Locate the cell with the specified text and output its [X, Y] center coordinate. 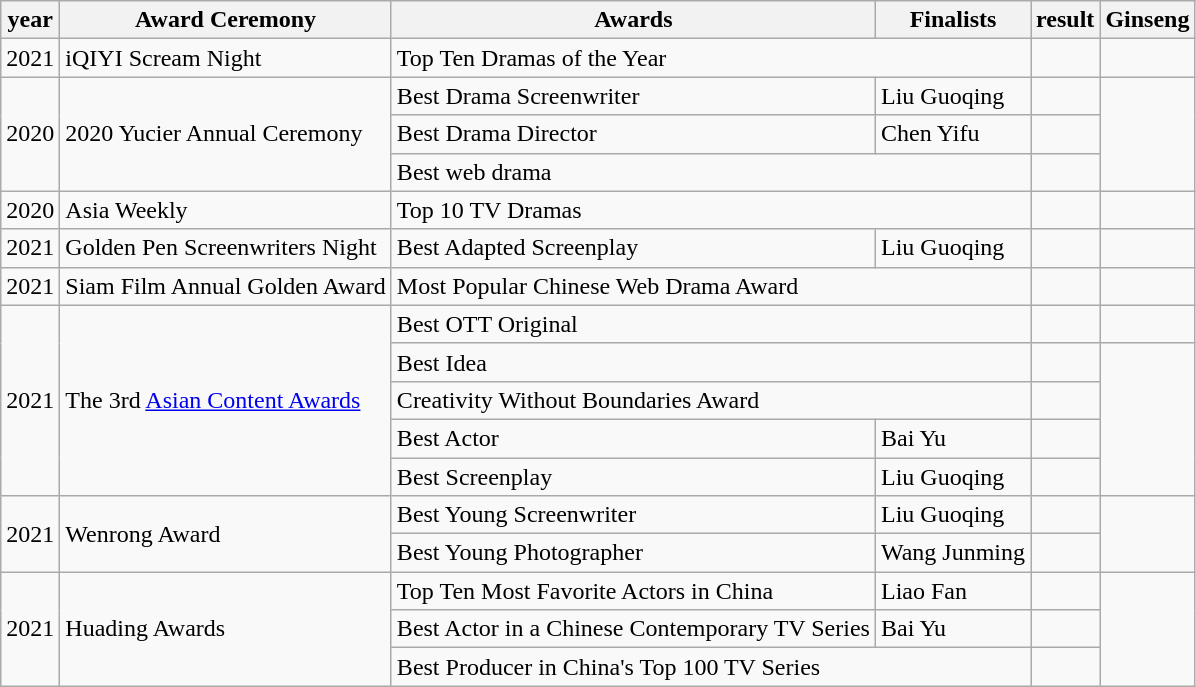
Chen Yifu [952, 134]
Best Actor in a Chinese Contemporary TV Series [633, 629]
Best Young Screenwriter [633, 515]
Liao Fan [952, 591]
The 3rd Asian Content Awards [226, 400]
Creativity Without Boundaries Award [710, 400]
Most Popular Chinese Web Drama Award [710, 286]
Finalists [952, 20]
2020 Yucier Annual Ceremony [226, 134]
Huading Awards [226, 629]
Best Adapted Screenplay [633, 248]
Siam Film Annual Golden Award [226, 286]
Best Screenplay [633, 477]
iQIYI Scream Night [226, 58]
Top 10 TV Dramas [710, 210]
Award Ceremony [226, 20]
Best Young Photographer [633, 553]
Best Drama Screenwriter [633, 96]
Top Ten Dramas of the Year [710, 58]
Best Idea [710, 362]
year [30, 20]
Best OTT Original [710, 324]
Awards [633, 20]
Top Ten Most Favorite Actors in China [633, 591]
Best Producer in China's Top 100 TV Series [710, 667]
Wenrong Award [226, 534]
result [1066, 20]
Best Actor [633, 438]
Best web drama [710, 172]
Best Drama Director [633, 134]
Asia Weekly [226, 210]
Ginseng [1148, 20]
Golden Pen Screenwriters Night [226, 248]
Wang Junming [952, 553]
